Determine the (X, Y) coordinate at the center of the cell enclosing the given text.  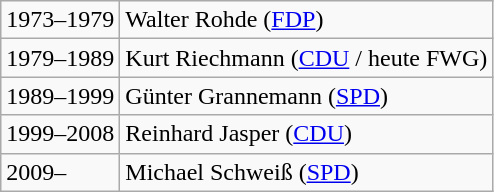
1999–2008 (60, 134)
Kurt Riechmann (CDU / heute FWG) (306, 58)
Reinhard Jasper (CDU) (306, 134)
1989–1999 (60, 96)
2009– (60, 172)
Walter Rohde (FDP) (306, 20)
Günter Grannemann (SPD) (306, 96)
1979–1989 (60, 58)
1973–1979 (60, 20)
Michael Schweiß (SPD) (306, 172)
